Capture the cell that displays the provided text and extract its [x, y] central coordinate. 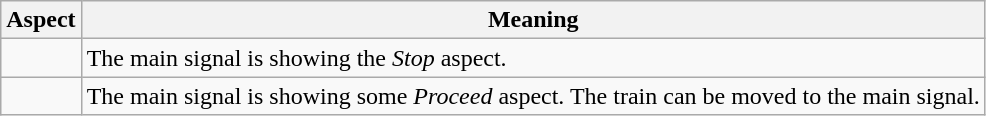
Meaning [533, 20]
The main signal is showing some Proceed aspect. The train can be moved to the main signal. [533, 96]
Aspect [41, 20]
The main signal is showing the Stop aspect. [533, 58]
